Pinpoint the cell where the given text exists, returning its [X, Y] midpoint coordinate. 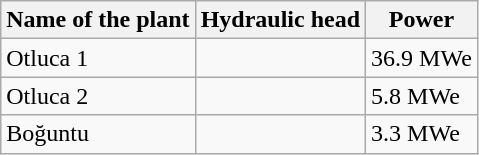
36.9 MWe [422, 58]
Power [422, 20]
Otluca 2 [98, 96]
Boğuntu [98, 134]
3.3 MWe [422, 134]
Otluca 1 [98, 58]
Name of the plant [98, 20]
5.8 MWe [422, 96]
Hydraulic head [280, 20]
